From the cell containing the given text, extract its center point as (X, Y) coordinate. 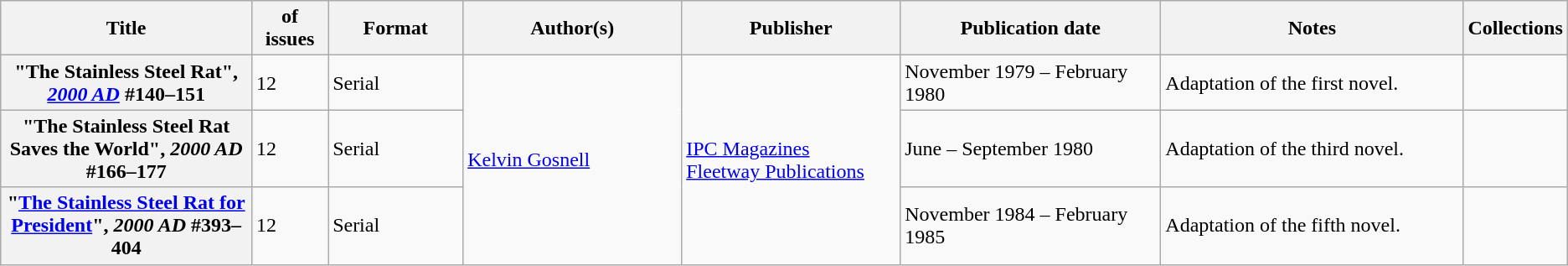
"The Stainless Steel Rat for President", 2000 AD #393–404 (126, 226)
Format (395, 29)
Kelvin Gosnell (573, 159)
Adaptation of the first novel. (1312, 82)
November 1984 – February 1985 (1030, 226)
June – September 1980 (1030, 149)
Author(s) (573, 29)
Title (126, 29)
Adaptation of the fifth novel. (1312, 226)
Adaptation of the third novel. (1312, 149)
of issues (290, 29)
IPC Magazines Fleetway Publications (791, 159)
"The Stainless Steel Rat Saves the World", 2000 AD #166–177 (126, 149)
November 1979 – February 1980 (1030, 82)
Publisher (791, 29)
Publication date (1030, 29)
"The Stainless Steel Rat", 2000 AD #140–151 (126, 82)
Collections (1515, 29)
Notes (1312, 29)
